Determine the (x, y) coordinate at the center of the cell enclosing the given text.  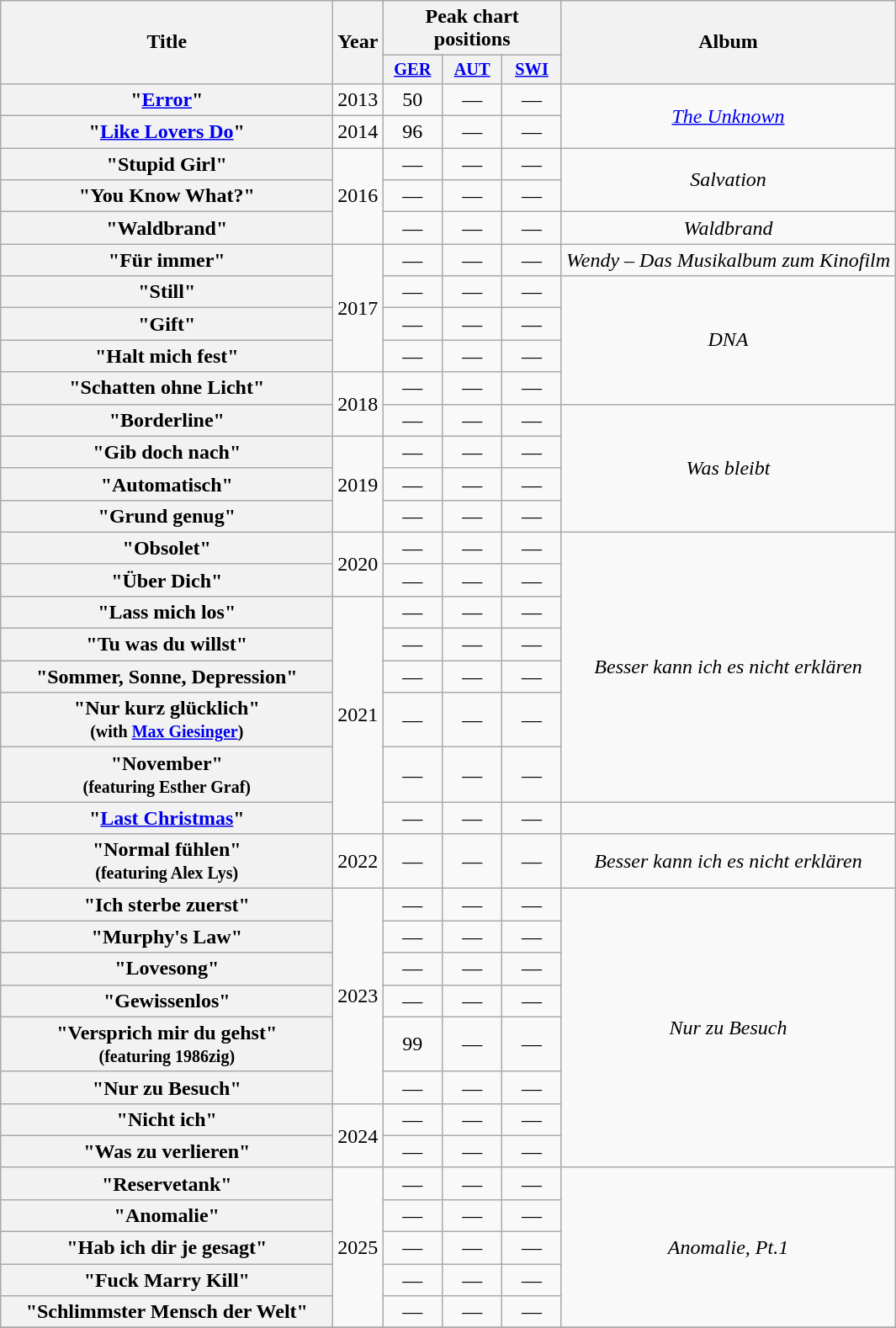
2022 (358, 862)
"Tu was du willst" (167, 645)
"Halt mich fest" (167, 356)
"Murphy's Law" (167, 937)
"Automatisch" (167, 484)
"Lass mich los" (167, 612)
Title (167, 42)
50 (412, 99)
"Obsolet" (167, 548)
AUT (473, 70)
"November"(featuring Esther Graf) (167, 774)
Album (728, 42)
"Error" (167, 99)
Salvation (728, 180)
"Was zu verlieren" (167, 1151)
2017 (358, 308)
2014 (358, 132)
Wendy – Das Musikalbum zum Kinofilm (728, 260)
"Like Lovers Do" (167, 132)
"Für immer" (167, 260)
"You Know What?" (167, 196)
2024 (358, 1135)
SWI (532, 70)
Waldbrand (728, 228)
"Last Christmas" (167, 818)
"Sommer, Sonne, Depression" (167, 677)
"Versprich mir du gehst"(featuring 1986zig) (167, 1044)
"Schlimmster Mensch der Welt" (167, 1312)
2020 (358, 564)
"Gift" (167, 324)
"Borderline" (167, 420)
2021 (358, 714)
"Fuck Marry Kill" (167, 1280)
"Anomalie" (167, 1215)
"Nicht ich" (167, 1119)
"Reservetank" (167, 1183)
"Lovesong" (167, 969)
"Hab ich dir je gesagt" (167, 1248)
"Gib doch nach" (167, 452)
99 (412, 1044)
"Waldbrand" (167, 228)
"Nur zu Besuch" (167, 1087)
DNA (728, 340)
"Still" (167, 292)
GER (412, 70)
Anomalie, Pt.1 (728, 1247)
"Schatten ohne Licht" (167, 388)
2023 (358, 996)
"Grund genug" (167, 516)
96 (412, 132)
Peak chart positions (473, 29)
2018 (358, 404)
2013 (358, 99)
Nur zu Besuch (728, 1028)
2019 (358, 484)
2016 (358, 196)
"Stupid Girl" (167, 164)
"Nur kurz glücklich"(with Max Giesinger) (167, 720)
Year (358, 42)
Was bleibt (728, 468)
"Über Dich" (167, 580)
The Unknown (728, 115)
"Normal fühlen"(featuring Alex Lys) (167, 862)
"Gewissenlos" (167, 1001)
2025 (358, 1247)
"Ich sterbe zuerst" (167, 905)
